Extract the [X, Y] coordinate from the center of the cell holding the provided text.  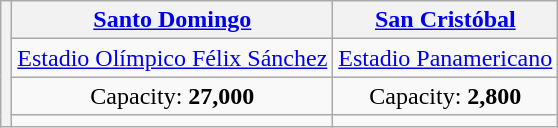
Capacity: 2,800 [446, 96]
Estadio Olímpico Félix Sánchez [172, 58]
Capacity: 27,000 [172, 96]
Estadio Panamericano [446, 58]
Santo Domingo [172, 20]
San Cristóbal [446, 20]
